Return [X, Y] of the center of cell containing provided text 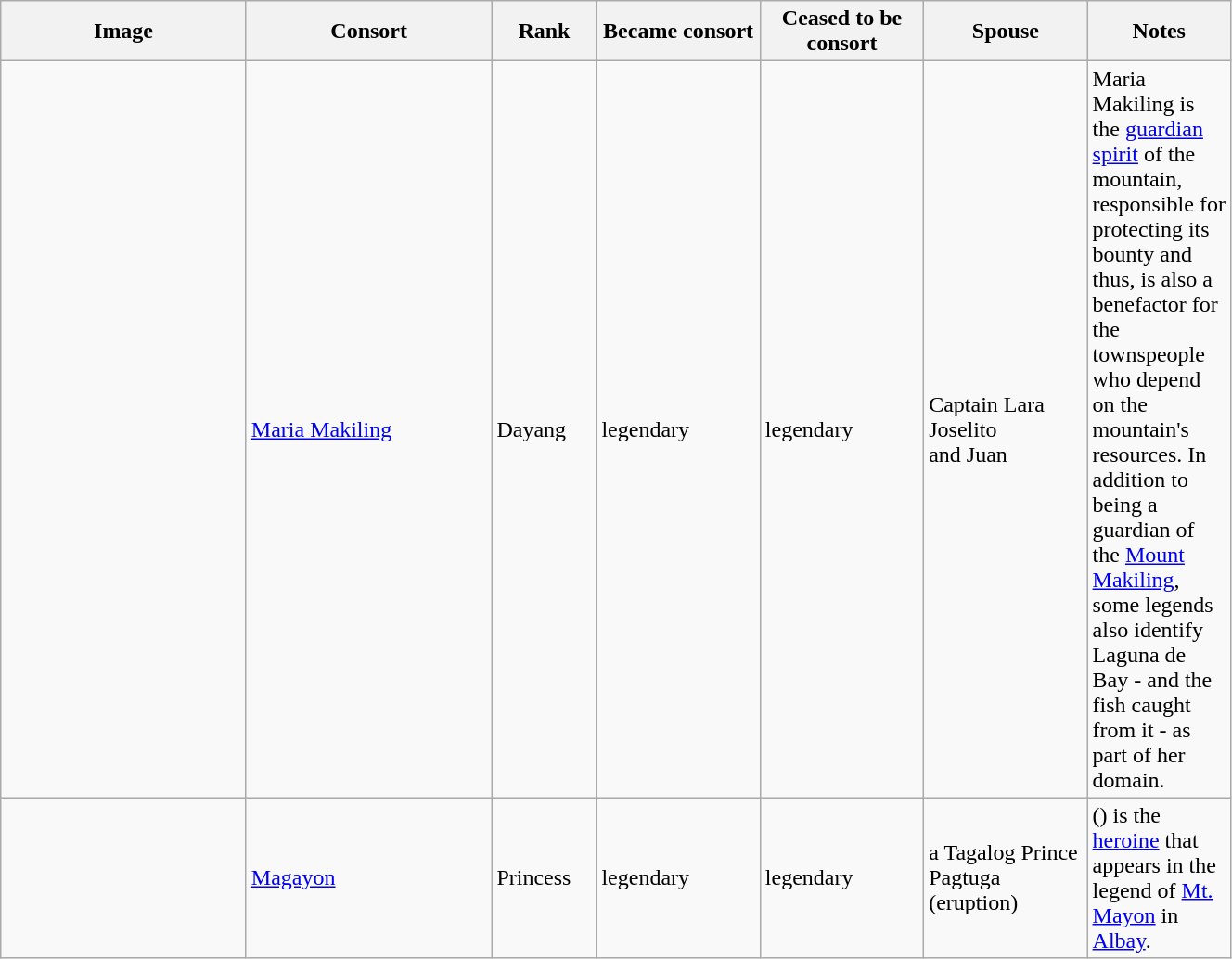
Dayang [544, 429]
Image [124, 32]
Princess [544, 877]
Notes [1159, 32]
Maria Makiling [369, 429]
Became consort [678, 32]
Rank [544, 32]
Magayon [369, 877]
a Tagalog Prince Pagtuga (eruption) [1006, 877]
Consort [369, 32]
Ceased to be consort [841, 32]
Captain Lara Joselito and Juan [1006, 429]
() is the heroine that appears in the legend of Mt. Mayon in Albay. [1159, 877]
Spouse [1006, 32]
